Scan for the cell matching the given text and deliver its [x, y] coordinate at center. 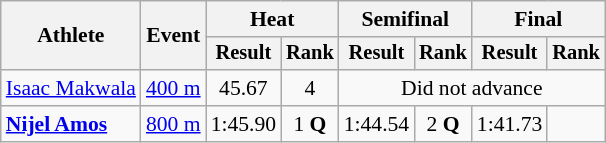
Nijel Amos [71, 124]
Athlete [71, 36]
Event [174, 36]
800 m [174, 124]
2 Q [443, 124]
Final [538, 19]
400 m [174, 88]
1 Q [310, 124]
Semifinal [406, 19]
1:45.90 [244, 124]
45.67 [244, 88]
Heat [272, 19]
1:44.54 [376, 124]
4 [310, 88]
Isaac Makwala [71, 88]
Did not advance [472, 88]
1:41.73 [510, 124]
